Pinpoint the cell where the given text exists, returning its (X, Y) midpoint coordinate. 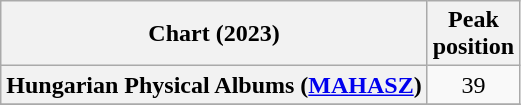
39 (473, 85)
Chart (2023) (214, 34)
Peakposition (473, 34)
Hungarian Physical Albums (MAHASZ) (214, 85)
